Output the (x, y) coordinate of the center of the cell containing the given text.  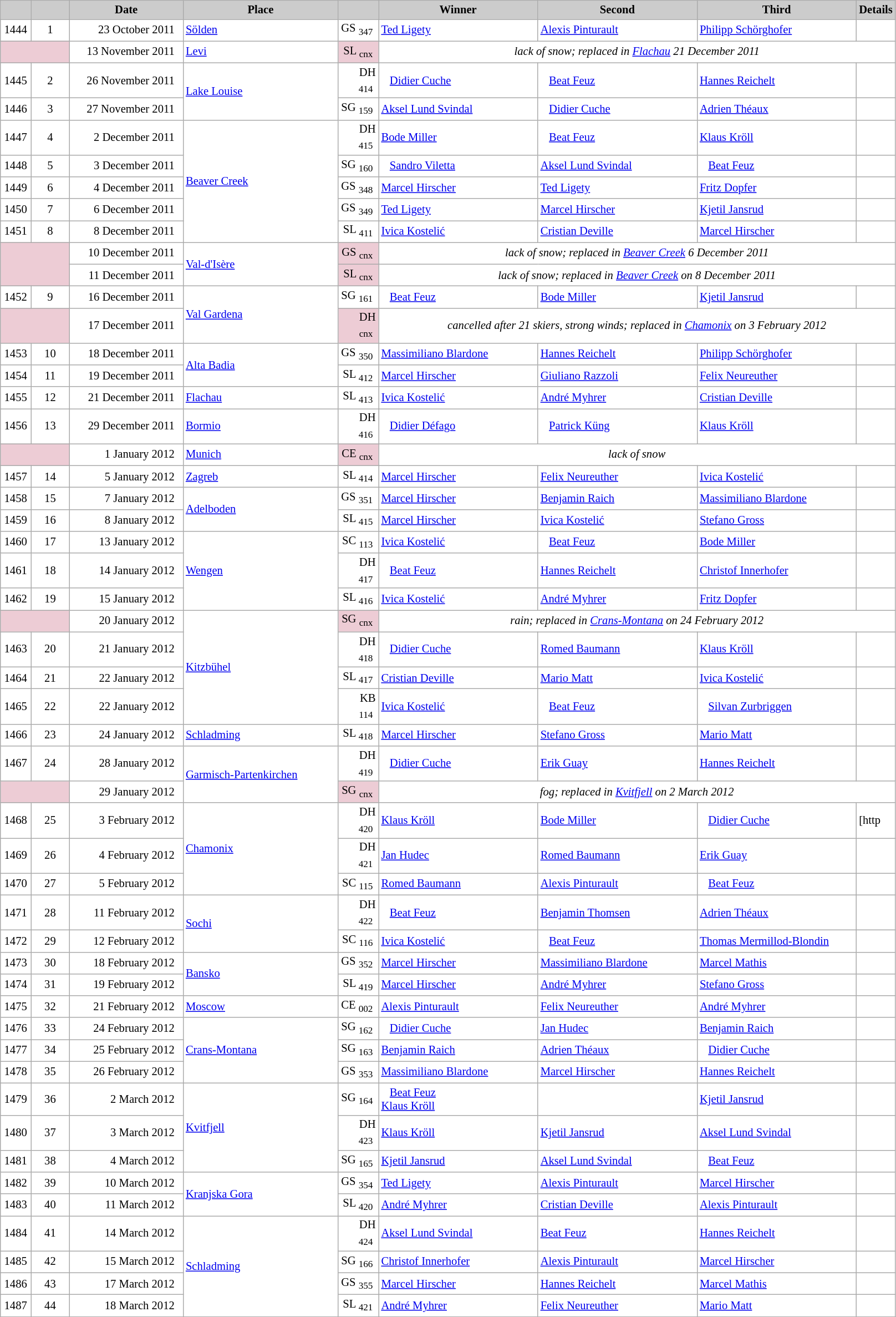
11 February 2012 (126, 912)
26 (50, 855)
SG 159 (358, 109)
Thomas Mermillod-Blondin (776, 941)
Flachau (261, 397)
DH 414 (358, 80)
10 December 2011 (126, 253)
1483 (16, 1205)
DH 415 (358, 138)
14 (50, 476)
CE 002 (358, 1006)
5 (50, 165)
4 (50, 138)
1463 (16, 649)
1444 (16, 30)
GS cnx (358, 253)
DH cnx (358, 325)
13 (50, 426)
SL 412 (358, 376)
1458 (16, 498)
1484 (16, 1233)
rain; replaced in Crans-Montana on 24 February 2012 (637, 620)
21 (50, 678)
4 February 2012 (126, 855)
1464 (16, 678)
24 January 2012 (126, 735)
GS 353 (358, 1072)
17 (50, 541)
1468 (16, 820)
Garmisch-Partenkirchen (261, 774)
26 February 2012 (126, 1072)
21 December 2011 (126, 397)
fog; replaced in Kvitfjell on 2 March 2012 (637, 792)
20 (50, 649)
8 December 2011 (126, 231)
24 (50, 763)
1459 (16, 520)
29 December 2011 (126, 426)
Zagreb (261, 476)
Levi (261, 52)
Sandro Viletta (458, 165)
31 (50, 984)
7 January 2012 (126, 498)
CE cnx (358, 455)
GS 350 (358, 354)
1465 (16, 706)
23 (50, 735)
21 February 2012 (126, 1006)
1445 (16, 80)
1487 (16, 1305)
Beat Feuz Klaus Kröll (458, 1099)
DH 422 (358, 912)
5 January 2012 (126, 476)
9 (50, 296)
1473 (16, 963)
SL 419 (358, 984)
36 (50, 1099)
1 January 2012 (126, 455)
19 February 2012 (126, 984)
GS 349 (358, 210)
22 (50, 706)
lack of snow; replaced in Beaver Creek 6 December 2011 (637, 253)
23 October 2011 (126, 30)
Date (126, 9)
Kitzbühel (261, 667)
1469 (16, 855)
29 January 2012 (126, 792)
18 December 2011 (126, 354)
1472 (16, 941)
5 February 2012 (126, 884)
Winner (458, 9)
38 (50, 1161)
32 (50, 1006)
29 (50, 941)
1467 (16, 763)
GS 352 (358, 963)
41 (50, 1233)
13 November 2011 (126, 52)
15 January 2012 (126, 599)
Moscow (261, 1006)
GS 351 (358, 498)
17 March 2012 (126, 1284)
1450 (16, 210)
[http (876, 820)
Third (776, 9)
1486 (16, 1284)
39 (50, 1183)
18 February 2012 (126, 963)
1480 (16, 1133)
14 March 2012 (126, 1233)
SG 162 (358, 1029)
13 January 2012 (126, 541)
SL 416 (358, 599)
Silvan Zurbriggen (776, 706)
Chamonix (261, 849)
Val-d'Isère (261, 264)
Lake Louise (261, 91)
1481 (16, 1161)
Kvitfjell (261, 1127)
1470 (16, 884)
Bansko (261, 974)
10 March 2012 (126, 1183)
37 (50, 1133)
1451 (16, 231)
44 (50, 1305)
18 (50, 570)
SL 413 (358, 397)
1460 (16, 541)
SG 164 (358, 1099)
33 (50, 1029)
6 December 2011 (126, 210)
25 February 2012 (126, 1050)
26 November 2011 (126, 80)
1482 (16, 1183)
Benjamin Thomsen (618, 912)
Wengen (261, 570)
Place (261, 9)
2 (50, 80)
6 (50, 188)
SG 166 (358, 1262)
1453 (16, 354)
DH 424 (358, 1233)
DH 419 (358, 763)
Munich (261, 455)
16 (50, 520)
3 March 2012 (126, 1133)
SG 161 (358, 296)
SC 113 (358, 541)
19 (50, 599)
SG 165 (358, 1161)
DH 418 (358, 649)
40 (50, 1205)
10 (50, 354)
Alta Badia (261, 365)
15 March 2012 (126, 1262)
SC 115 (358, 884)
KB 114 (358, 706)
4 December 2011 (126, 188)
14 January 2012 (126, 570)
DH 417 (358, 570)
25 (50, 820)
SC 116 (358, 941)
lack of snow; replaced in Beaver Creek on 8 December 2011 (637, 275)
1446 (16, 109)
1485 (16, 1262)
cancelled after 21 skiers, strong winds; replaced in Chamonix on 3 February 2012 (637, 325)
Giuliano Razzoli (618, 376)
Second (618, 9)
1477 (16, 1050)
DH 421 (358, 855)
4 March 2012 (126, 1161)
1475 (16, 1006)
Patrick Küng (618, 426)
GS 354 (358, 1183)
7 (50, 210)
GS 355 (358, 1284)
DH 420 (358, 820)
27 November 2011 (126, 109)
17 December 2011 (126, 325)
SL 414 (358, 476)
24 February 2012 (126, 1029)
lack of snow (637, 455)
8 (50, 231)
Sölden (261, 30)
11 December 2011 (126, 275)
3 December 2011 (126, 165)
Kranjska Gora (261, 1194)
1471 (16, 912)
8 January 2012 (126, 520)
SL 418 (358, 735)
DH 416 (358, 426)
2 March 2012 (126, 1099)
12 February 2012 (126, 941)
1455 (16, 397)
SL 421 (358, 1305)
28 (50, 912)
1474 (16, 984)
21 January 2012 (126, 649)
16 December 2011 (126, 296)
34 (50, 1050)
1448 (16, 165)
SL 415 (358, 520)
3 (50, 109)
Details (876, 9)
Didier Défago (458, 426)
12 (50, 397)
1454 (16, 376)
27 (50, 884)
1478 (16, 1072)
Sochi (261, 923)
1479 (16, 1099)
30 (50, 963)
DH 423 (358, 1133)
42 (50, 1262)
2 December 2011 (126, 138)
1457 (16, 476)
Beaver Creek (261, 181)
1466 (16, 735)
Bormio (261, 426)
1462 (16, 599)
SG 163 (358, 1050)
3 February 2012 (126, 820)
28 January 2012 (126, 763)
Adelboden (261, 509)
SL 411 (358, 231)
1452 (16, 296)
GS 348 (358, 188)
35 (50, 1072)
11 March 2012 (126, 1205)
1461 (16, 570)
lack of snow; replaced in Flachau 21 December 2011 (637, 52)
SL 417 (358, 678)
19 December 2011 (126, 376)
11 (50, 376)
SG 160 (358, 165)
1 (50, 30)
GS 347 (358, 30)
1449 (16, 188)
15 (50, 498)
20 January 2012 (126, 620)
18 March 2012 (126, 1305)
Val Gardena (261, 314)
SL 420 (358, 1205)
1476 (16, 1029)
1447 (16, 138)
43 (50, 1284)
Crans-Montana (261, 1050)
1456 (16, 426)
